Detect which cell encompasses the target text, then output its (x, y) center coordinate. 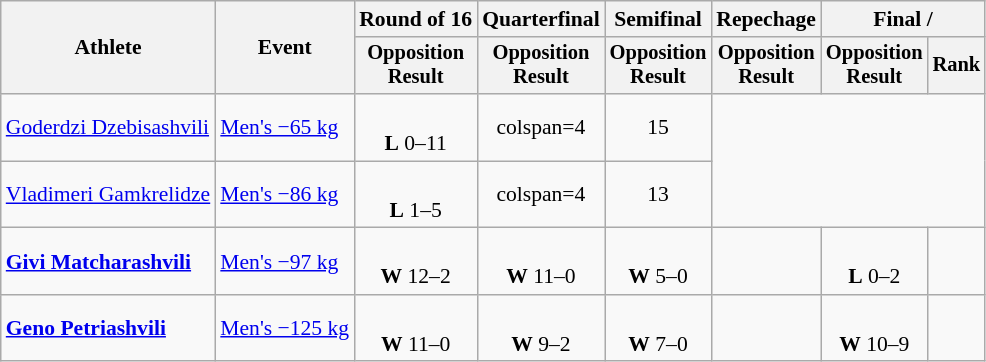
Vladimeri Gamkrelidze (108, 194)
Goderdzi Dzebisashvili (108, 128)
W 7–0 (658, 328)
13 (658, 194)
W 10–9 (874, 328)
W 9–2 (541, 328)
Geno Petriashvili (108, 328)
Men's −65 kg (284, 128)
Final / (903, 19)
L 0–11 (416, 128)
15 (658, 128)
L 1–5 (416, 194)
Round of 16 (416, 19)
Rank (957, 66)
Quarterfinal (541, 19)
L 0–2 (874, 262)
Men's −97 kg (284, 262)
Repechage (766, 19)
Givi Matcharashvili (108, 262)
Men's −125 kg (284, 328)
Event (284, 48)
Athlete (108, 48)
Men's −86 kg (284, 194)
W 5–0 (658, 262)
W 12–2 (416, 262)
Semifinal (658, 19)
